Detect which cell encompasses the target text, then output its [x, y] center coordinate. 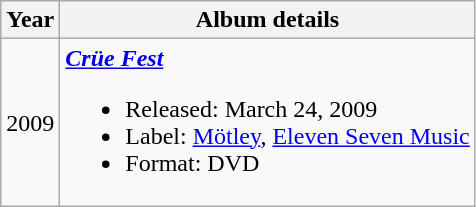
2009 [30, 122]
Album details [268, 20]
Year [30, 20]
Crüe FestReleased: March 24, 2009Label: Mötley, Eleven Seven MusicFormat: DVD [268, 122]
